Pinpoint the cell where the given text exists, returning its (x, y) midpoint coordinate. 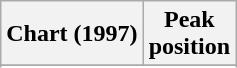
Chart (1997) (72, 34)
Peak position (189, 34)
